Capture the cell that displays the provided text and extract its [X, Y] central coordinate. 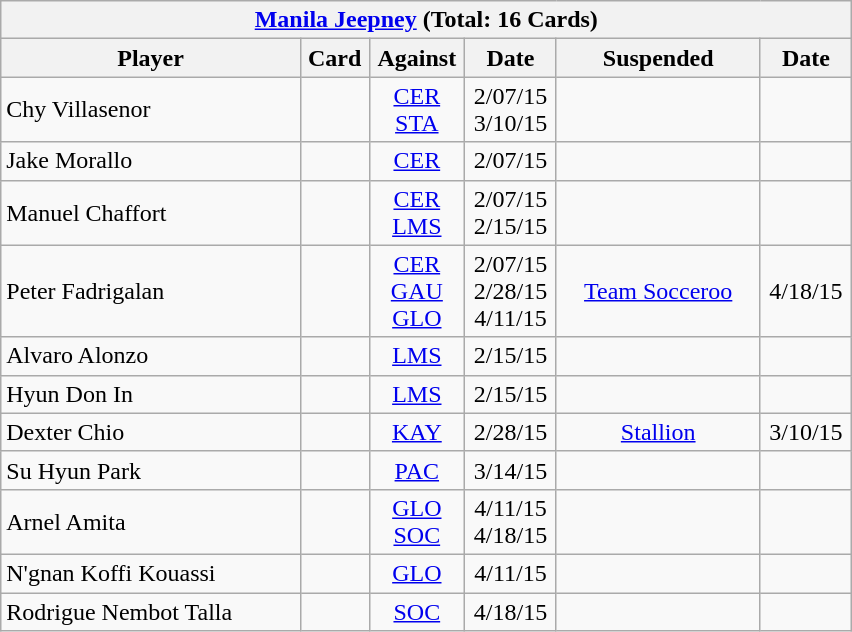
SOC [417, 611]
Team Socceroo [658, 291]
CER [417, 161]
3/10/15 [806, 432]
2/07/152/15/15 [511, 212]
Su Hyun Park [151, 470]
CERGAUGLO [417, 291]
Rodrigue Nembot Talla [151, 611]
Hyun Don In [151, 394]
GLO [417, 573]
Manuel Chaffort [151, 212]
2/28/15 [511, 432]
Alvaro Alonzo [151, 356]
3/14/15 [511, 470]
Player [151, 58]
Card [334, 58]
Suspended [658, 58]
N'gnan Koffi Kouassi [151, 573]
Dexter Chio [151, 432]
2/07/153/10/15 [511, 110]
Arnel Amita [151, 522]
GLOSOC [417, 522]
PAC [417, 470]
Peter Fadrigalan [151, 291]
Manila Jeepney (Total: 16 Cards) [426, 20]
4/11/15 [511, 573]
Jake Morallo [151, 161]
2/07/15 [511, 161]
Stallion [658, 432]
KAY [417, 432]
2/07/152/28/154/11/15 [511, 291]
4/11/154/18/15 [511, 522]
Against [417, 58]
CERSTA [417, 110]
CERLMS [417, 212]
Chy Villasenor [151, 110]
